For the text-containing cell, return its midpoint in (x, y) coordinate format. 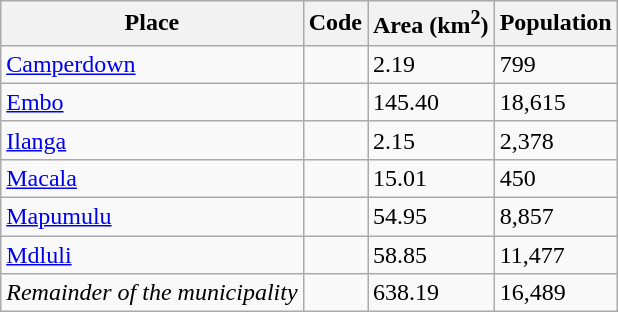
Ilanga (152, 140)
Macala (152, 178)
Mapumulu (152, 217)
Area (km2) (432, 24)
Camperdown (152, 64)
Embo (152, 102)
54.95 (432, 217)
2.19 (432, 64)
16,489 (556, 293)
Place (152, 24)
8,857 (556, 217)
Code (335, 24)
15.01 (432, 178)
450 (556, 178)
58.85 (432, 255)
18,615 (556, 102)
2,378 (556, 140)
145.40 (432, 102)
799 (556, 64)
Mdluli (152, 255)
2.15 (432, 140)
Remainder of the municipality (152, 293)
638.19 (432, 293)
Population (556, 24)
11,477 (556, 255)
